Detect which cell encompasses the target text, then output its [x, y] center coordinate. 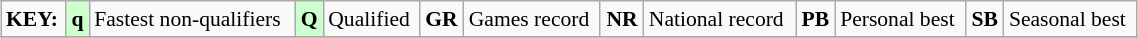
Games record [532, 19]
Qualified [371, 19]
Personal best [900, 19]
q [78, 19]
Seasonal best [1070, 19]
Q [309, 19]
NR [622, 19]
National record [720, 19]
KEY: [34, 19]
SB [985, 19]
PB [816, 19]
GR [442, 19]
Fastest non-qualifiers [192, 19]
